Output the (x, y) coordinate of the center of the cell containing the given text.  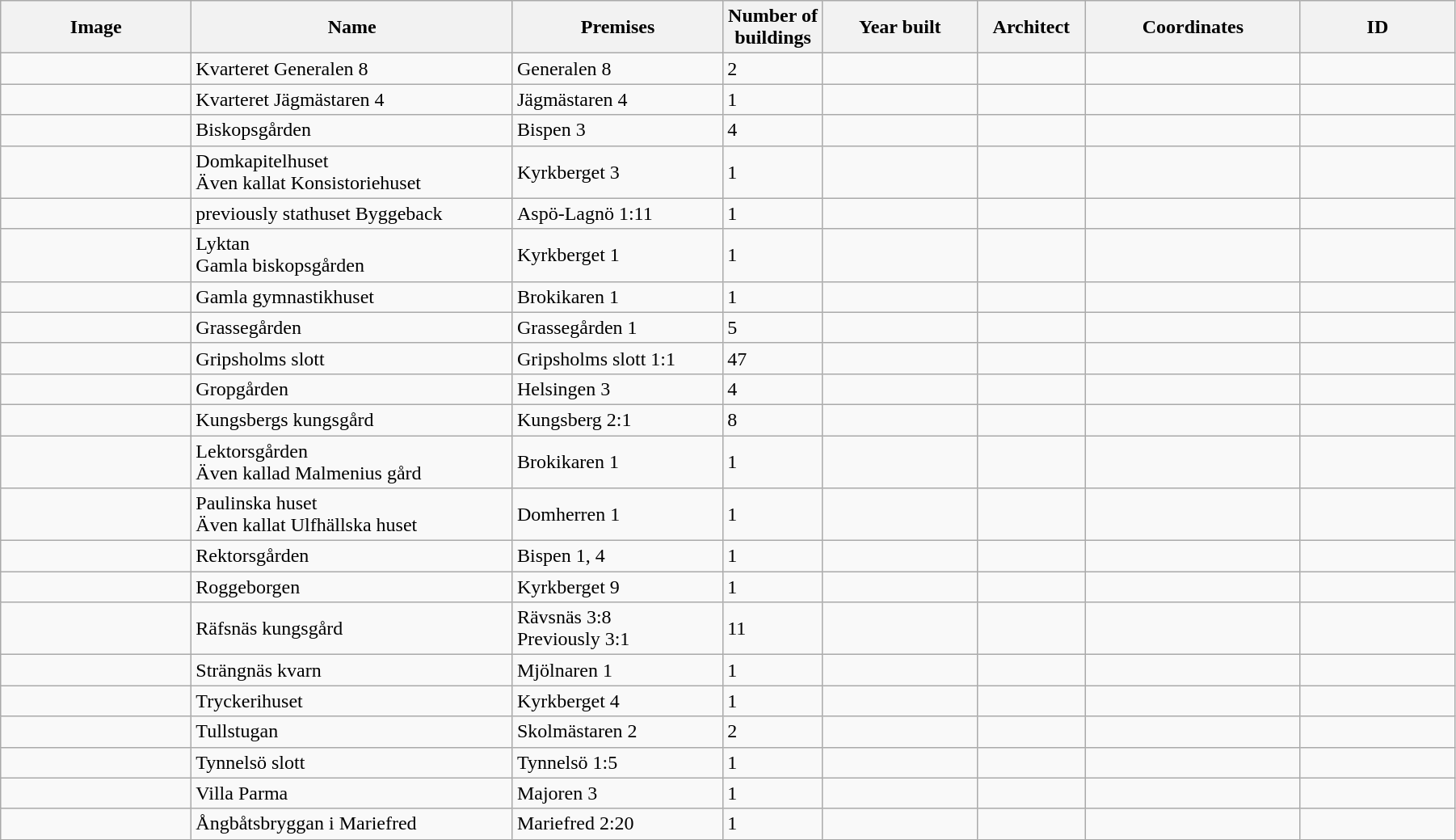
Rektorsgården (352, 556)
Tynnelsö slott (352, 762)
Mjölnaren 1 (617, 670)
Name (352, 27)
Helsingen 3 (617, 389)
Grassegården 1 (617, 327)
Paulinska husetÄven kallat Ulfhällska huset (352, 514)
Kungsbergs kungsgård (352, 420)
Rävsnäs 3:8Previously 3:1 (617, 629)
Premises (617, 27)
Year built (900, 27)
Bispen 1, 4 (617, 556)
Majoren 3 (617, 793)
Jägmästaren 4 (617, 99)
Gripsholms slott (352, 358)
Kyrkberget 1 (617, 255)
Tynnelsö 1:5 (617, 762)
Villa Parma (352, 793)
5 (773, 327)
Kyrkberget 4 (617, 701)
Tullstugan (352, 732)
Kyrkberget 9 (617, 587)
DomkapitelhusetÄven kallat Konsistoriehuset (352, 171)
ID (1377, 27)
Generalen 8 (617, 69)
Räfsnäs kungsgård (352, 629)
Image (96, 27)
Gropgården (352, 389)
Kungsberg 2:1 (617, 420)
Skolmästaren 2 (617, 732)
Biskopsgården (352, 130)
Strängnäs kvarn (352, 670)
47 (773, 358)
Coordinates (1193, 27)
11 (773, 629)
8 (773, 420)
Architect (1031, 27)
LektorsgårdenÄven kallad Malmenius gård (352, 461)
Aspö-Lagnö 1:11 (617, 213)
Gamla gymnastikhuset (352, 297)
previously stathuset Byggeback (352, 213)
Gripsholms slott 1:1 (617, 358)
LyktanGamla biskopsgården (352, 255)
Mariefred 2:20 (617, 824)
Tryckerihuset (352, 701)
Kvarteret Jägmästaren 4 (352, 99)
Domherren 1 (617, 514)
Roggeborgen (352, 587)
Kvarteret Generalen 8 (352, 69)
Number ofbuildings (773, 27)
Kyrkberget 3 (617, 171)
Ångbåtsbryggan i Mariefred (352, 824)
Bispen 3 (617, 130)
Grassegården (352, 327)
